For the text-containing cell, return its midpoint in [X, Y] coordinate format. 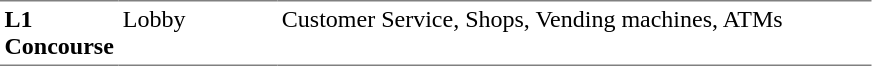
Customer Service, Shops, Vending machines, ATMs [574, 33]
Lobby [198, 33]
L1Concourse [59, 33]
